Provide the (x, y) coordinate of the cell's center where the given text is located.  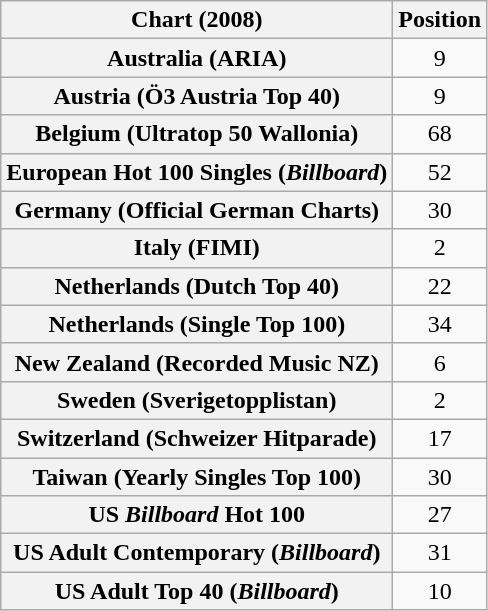
US Adult Top 40 (Billboard) (197, 591)
European Hot 100 Singles (Billboard) (197, 172)
Netherlands (Dutch Top 40) (197, 286)
Belgium (Ultratop 50 Wallonia) (197, 134)
Position (440, 20)
Germany (Official German Charts) (197, 210)
US Billboard Hot 100 (197, 515)
22 (440, 286)
17 (440, 438)
34 (440, 324)
10 (440, 591)
6 (440, 362)
Netherlands (Single Top 100) (197, 324)
US Adult Contemporary (Billboard) (197, 553)
68 (440, 134)
Chart (2008) (197, 20)
Taiwan (Yearly Singles Top 100) (197, 477)
New Zealand (Recorded Music NZ) (197, 362)
Italy (FIMI) (197, 248)
Switzerland (Schweizer Hitparade) (197, 438)
31 (440, 553)
Sweden (Sverigetopplistan) (197, 400)
52 (440, 172)
Austria (Ö3 Austria Top 40) (197, 96)
27 (440, 515)
Australia (ARIA) (197, 58)
